Identify which cell holds the provided text, then report its [X, Y] central coordinate. 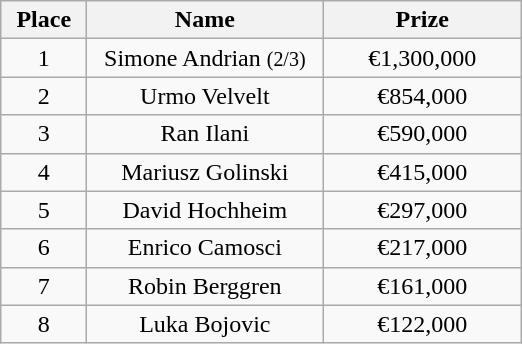
6 [44, 248]
Place [44, 20]
€161,000 [422, 286]
Mariusz Golinski [205, 172]
€415,000 [422, 172]
Luka Bojovic [205, 324]
Simone Andrian (2/3) [205, 58]
Enrico Camosci [205, 248]
€854,000 [422, 96]
€122,000 [422, 324]
€297,000 [422, 210]
7 [44, 286]
8 [44, 324]
4 [44, 172]
5 [44, 210]
2 [44, 96]
Ran Ilani [205, 134]
1 [44, 58]
€217,000 [422, 248]
Prize [422, 20]
Name [205, 20]
€590,000 [422, 134]
Urmo Velvelt [205, 96]
Robin Berggren [205, 286]
3 [44, 134]
€1,300,000 [422, 58]
David Hochheim [205, 210]
